For the text-containing cell, return its midpoint in (X, Y) coordinate format. 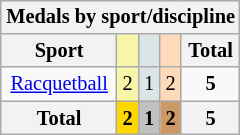
Medals by sport/discipline (120, 17)
Racquetball (59, 84)
Sport (59, 51)
